Pinpoint the cell where the given text exists, returning its [x, y] midpoint coordinate. 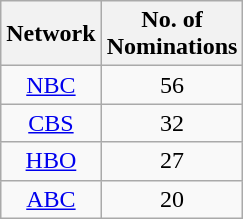
ABC [51, 199]
Network [51, 34]
27 [172, 161]
20 [172, 199]
No. ofNominations [172, 34]
56 [172, 85]
CBS [51, 123]
NBC [51, 85]
32 [172, 123]
HBO [51, 161]
